Return the (X, Y) coordinate for the center point of the cell that contains the specified text.  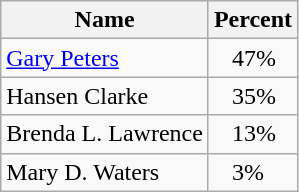
Mary D. Waters (105, 172)
35% (252, 96)
Brenda L. Lawrence (105, 134)
3% (252, 172)
47% (252, 58)
13% (252, 134)
Name (105, 20)
Hansen Clarke (105, 96)
Percent (252, 20)
Gary Peters (105, 58)
